Extract the [x, y] coordinate from the center of the cell holding the provided text.  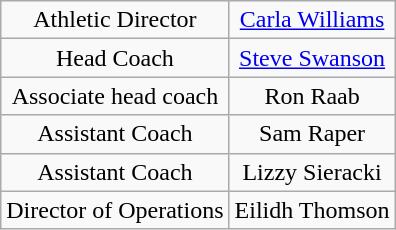
Head Coach [115, 58]
Associate head coach [115, 96]
Steve Swanson [312, 58]
Ron Raab [312, 96]
Director of Operations [115, 210]
Eilidh Thomson [312, 210]
Sam Raper [312, 134]
Lizzy Sieracki [312, 172]
Athletic Director [115, 20]
Carla Williams [312, 20]
